Extract the (x, y) coordinate from the center of the cell holding the provided text.  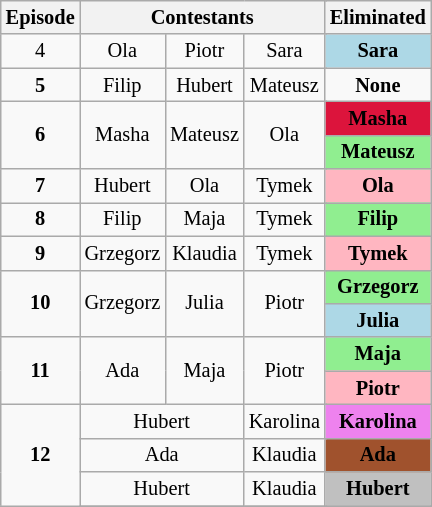
7 (40, 186)
11 (40, 370)
10 (40, 304)
12 (40, 454)
5 (40, 85)
Episode (40, 17)
Eliminated (378, 17)
8 (40, 219)
Contestants (202, 17)
None (378, 85)
6 (40, 134)
4 (40, 51)
9 (40, 253)
